Provide the [X, Y] coordinate of the cell's center where the given text is located.  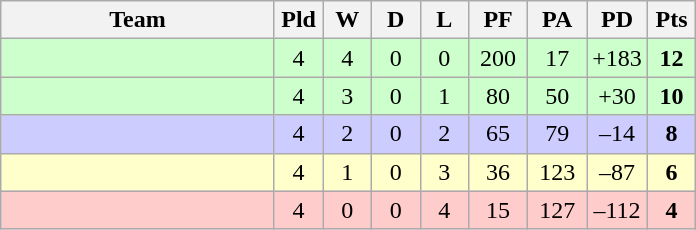
PA [558, 20]
W [348, 20]
+30 [618, 96]
200 [498, 58]
6 [672, 172]
8 [672, 134]
D [396, 20]
123 [558, 172]
Pts [672, 20]
12 [672, 58]
17 [558, 58]
15 [498, 210]
–112 [618, 210]
50 [558, 96]
79 [558, 134]
127 [558, 210]
65 [498, 134]
Team [138, 20]
+183 [618, 58]
–14 [618, 134]
PD [618, 20]
80 [498, 96]
36 [498, 172]
L [444, 20]
Pld [298, 20]
10 [672, 96]
–87 [618, 172]
PF [498, 20]
